For the text-containing cell, return its midpoint in [X, Y] coordinate format. 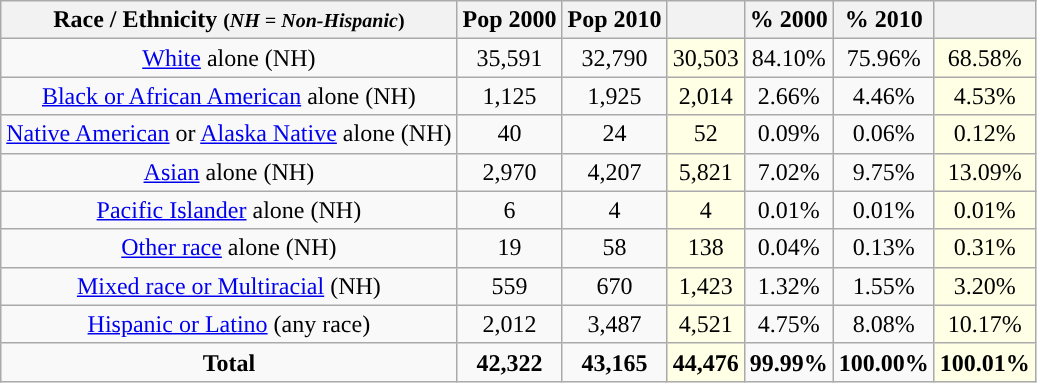
30,503 [706, 58]
100.01% [984, 362]
4.46% [884, 96]
% 2010 [884, 20]
Hispanic or Latino (any race) [229, 324]
4.75% [788, 324]
% 2000 [788, 20]
8.08% [884, 324]
1.32% [788, 286]
Other race alone (NH) [229, 248]
7.02% [788, 172]
0.12% [984, 134]
1,125 [510, 96]
1,925 [614, 96]
559 [510, 286]
1.55% [884, 286]
Pop 2000 [510, 20]
44,476 [706, 362]
4,521 [706, 324]
2.66% [788, 96]
35,591 [510, 58]
0.09% [788, 134]
Race / Ethnicity (NH = Non-Hispanic) [229, 20]
Asian alone (NH) [229, 172]
9.75% [884, 172]
0.04% [788, 248]
24 [614, 134]
58 [614, 248]
99.99% [788, 362]
52 [706, 134]
138 [706, 248]
2,014 [706, 96]
40 [510, 134]
670 [614, 286]
84.10% [788, 58]
32,790 [614, 58]
Native American or Alaska Native alone (NH) [229, 134]
6 [510, 210]
Black or African American alone (NH) [229, 96]
3,487 [614, 324]
13.09% [984, 172]
19 [510, 248]
Total [229, 362]
0.31% [984, 248]
0.13% [884, 248]
2,970 [510, 172]
Pacific Islander alone (NH) [229, 210]
68.58% [984, 58]
0.06% [884, 134]
100.00% [884, 362]
4,207 [614, 172]
75.96% [884, 58]
43,165 [614, 362]
5,821 [706, 172]
10.17% [984, 324]
2,012 [510, 324]
3.20% [984, 286]
42,322 [510, 362]
Mixed race or Multiracial (NH) [229, 286]
1,423 [706, 286]
Pop 2010 [614, 20]
4.53% [984, 96]
White alone (NH) [229, 58]
